From the cell containing the given text, extract its center point as (X, Y) coordinate. 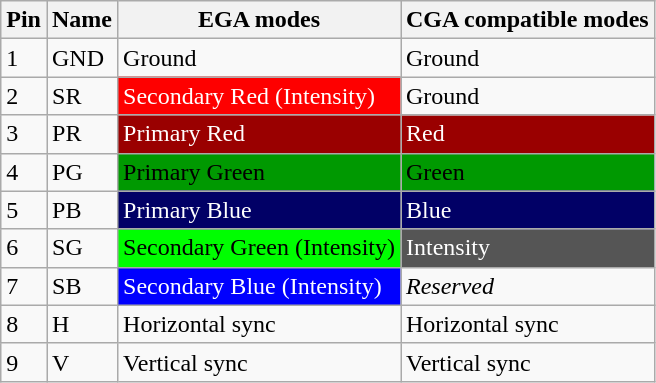
Green (527, 172)
Primary Red (260, 134)
Secondary Blue (Intensity) (260, 286)
3 (24, 134)
2 (24, 96)
Primary Green (260, 172)
Reserved (527, 286)
EGA modes (260, 20)
SB (82, 286)
1 (24, 58)
GND (82, 58)
PR (82, 134)
PG (82, 172)
Red (527, 134)
Secondary Green (Intensity) (260, 248)
Primary Blue (260, 210)
V (82, 362)
Secondary Red (Intensity) (260, 96)
Pin (24, 20)
6 (24, 248)
5 (24, 210)
8 (24, 324)
7 (24, 286)
PB (82, 210)
Name (82, 20)
SG (82, 248)
Intensity (527, 248)
H (82, 324)
9 (24, 362)
SR (82, 96)
CGA compatible modes (527, 20)
4 (24, 172)
Blue (527, 210)
